Pinpoint the cell where the given text exists, returning its (x, y) midpoint coordinate. 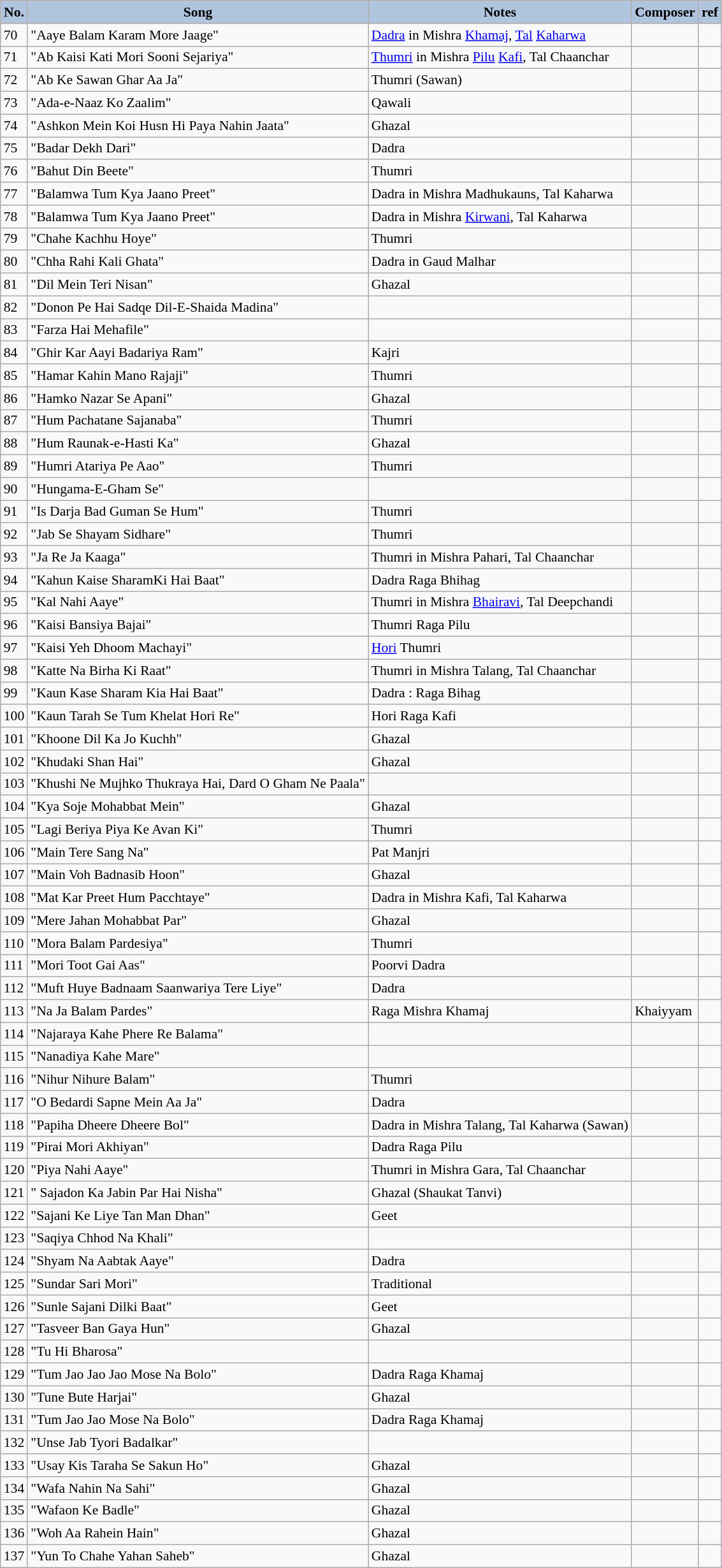
Thumri in Mishra Bhairavi, Tal Deepchandi (500, 602)
"Is Darja Bad Guman Se Hum" (198, 512)
118 (14, 1125)
Hori Thumri (500, 648)
"Wafaon Ke Badle" (198, 1511)
Raga Mishra Khamaj (500, 1012)
"Shyam Na Aabtak Aaye" (198, 1261)
116 (14, 1080)
"Wafa Nahin Na Sahi" (198, 1488)
129 (14, 1375)
133 (14, 1465)
"Khushi Ne Mujhko Thukraya Hai, Dard O Gham Ne Paala" (198, 784)
Thumri Raga Pilu (500, 625)
Poorvi Dadra (500, 966)
"Kaun Tarah Se Tum Khelat Hori Re" (198, 716)
"Na Ja Balam Pardes" (198, 1012)
"Ghir Kar Aayi Badariya Ram" (198, 353)
123 (14, 1238)
137 (14, 1557)
132 (14, 1443)
131 (14, 1420)
128 (14, 1352)
"Sundar Sari Mori" (198, 1284)
84 (14, 353)
Khaiyyam (665, 1012)
120 (14, 1170)
135 (14, 1511)
Thumri in Mishra Gara, Tal Chaanchar (500, 1170)
102 (14, 762)
Dadra in Mishra Kirwani, Tal Kaharwa (500, 217)
"Piya Nahi Aaye" (198, 1170)
"Usay Kis Taraha Se Sakun Ho" (198, 1465)
"Tu Hi Bharosa" (198, 1352)
No. (14, 12)
110 (14, 943)
119 (14, 1147)
"Hum Pachatane Sajanaba" (198, 421)
97 (14, 648)
"Lagi Beriya Piya Ke Avan Ki" (198, 830)
"Hungama-E-Gham Se" (198, 489)
136 (14, 1534)
" Sajadon Ka Jabin Par Hai Nisha" (198, 1193)
72 (14, 80)
103 (14, 784)
"Papiha Dheere Dheere Bol" (198, 1125)
74 (14, 126)
112 (14, 989)
Thumri (Sawan) (500, 80)
117 (14, 1102)
88 (14, 444)
124 (14, 1261)
"Humri Atariya Pe Aao" (198, 467)
"Chha Rahi Kali Ghata" (198, 262)
99 (14, 693)
Dadra : Raga Bihag (500, 693)
"Sajani Ke Liye Tan Man Dhan" (198, 1216)
"Kaun Kase Sharam Kia Hai Baat" (198, 693)
78 (14, 217)
82 (14, 307)
"Farza Hai Mehafile" (198, 330)
94 (14, 580)
73 (14, 103)
Qawali (500, 103)
100 (14, 716)
"Unse Jab Tyori Badalkar" (198, 1443)
"Tum Jao Jao Mose Na Bolo" (198, 1420)
115 (14, 1057)
Dadra Raga Pilu (500, 1147)
"Ashkon Mein Koi Husn Hi Paya Nahin Jaata" (198, 126)
114 (14, 1034)
Hori Raga Kafi (500, 716)
86 (14, 398)
"Tune Bute Harjai" (198, 1397)
90 (14, 489)
75 (14, 149)
125 (14, 1284)
107 (14, 875)
ref (710, 12)
Dadra Raga Bhihag (500, 580)
Dadra in Gaud Malhar (500, 262)
"Muft Huye Badnaam Saanwariya Tere Liye" (198, 989)
"Hamko Nazar Se Apani" (198, 398)
Ghazal (Shaukat Tanvi) (500, 1193)
92 (14, 535)
"Ab Kaisi Kati Mori Sooni Sejariya" (198, 57)
"Kal Nahi Aaye" (198, 602)
113 (14, 1012)
Thumri in Mishra Pahari, Tal Chaanchar (500, 557)
"Mora Balam Pardesiya" (198, 943)
"Kahun Kaise SharamKi Hai Baat" (198, 580)
"Kaisi Yeh Dhoom Machayi" (198, 648)
106 (14, 852)
"Hamar Kahin Mano Rajaji" (198, 375)
"Mat Kar Preet Hum Pacchtaye" (198, 898)
93 (14, 557)
"Najaraya Kahe Phere Re Balama" (198, 1034)
89 (14, 467)
108 (14, 898)
76 (14, 171)
Pat Manjri (500, 852)
"Tasveer Ban Gaya Hun" (198, 1329)
121 (14, 1193)
122 (14, 1216)
Dadra in Mishra Talang, Tal Kaharwa (Sawan) (500, 1125)
127 (14, 1329)
"Jab Se Shayam Sidhare" (198, 535)
"Aaye Balam Karam More Jaage" (198, 35)
104 (14, 807)
77 (14, 194)
"Hum Raunak-e-Hasti Ka" (198, 444)
"Bahut Din Beete" (198, 171)
"Tum Jao Jao Jao Mose Na Bolo" (198, 1375)
Dadra in Mishra Madhukauns, Tal Kaharwa (500, 194)
"Woh Aa Rahein Hain" (198, 1534)
Thumri in Mishra Talang, Tal Chaanchar (500, 671)
98 (14, 671)
"Main Tere Sang Na" (198, 852)
"Khoone Dil Ka Jo Kuchh" (198, 739)
"Ja Re Ja Kaaga" (198, 557)
"Pirai Mori Akhiyan" (198, 1147)
"Khudaki Shan Hai" (198, 762)
"Kya Soje Mohabbat Mein" (198, 807)
Traditional (500, 1284)
96 (14, 625)
Dadra in Mishra Kafi, Tal Kaharwa (500, 898)
"Chahe Kachhu Hoye" (198, 239)
"Mori Toot Gai Aas" (198, 966)
134 (14, 1488)
130 (14, 1397)
71 (14, 57)
Composer (665, 12)
Kajri (500, 353)
101 (14, 739)
81 (14, 285)
Song (198, 12)
"Saqiya Chhod Na Khali" (198, 1238)
126 (14, 1307)
"O Bedardi Sapne Mein Aa Ja" (198, 1102)
79 (14, 239)
"Ada-e-Naaz Ko Zaalim" (198, 103)
109 (14, 920)
Thumri in Mishra Pilu Kafi, Tal Chaanchar (500, 57)
"Main Voh Badnasib Hoon" (198, 875)
"Dil Mein Teri Nisan" (198, 285)
87 (14, 421)
91 (14, 512)
70 (14, 35)
"Nanadiya Kahe Mare" (198, 1057)
83 (14, 330)
80 (14, 262)
"Badar Dekh Dari" (198, 149)
95 (14, 602)
111 (14, 966)
85 (14, 375)
Dadra in Mishra Khamaj, Tal Kaharwa (500, 35)
"Kaisi Bansiya Bajai" (198, 625)
Notes (500, 12)
"Nihur Nihure Balam" (198, 1080)
"Donon Pe Hai Sadqe Dil-E-Shaida Madina" (198, 307)
"Mere Jahan Mohabbat Par" (198, 920)
"Katte Na Birha Ki Raat" (198, 671)
"Sunle Sajani Dilki Baat" (198, 1307)
105 (14, 830)
"Ab Ke Sawan Ghar Aa Ja" (198, 80)
"Yun To Chahe Yahan Saheb" (198, 1557)
